Provide the (x, y) coordinate of the cell's center where the given text is located.  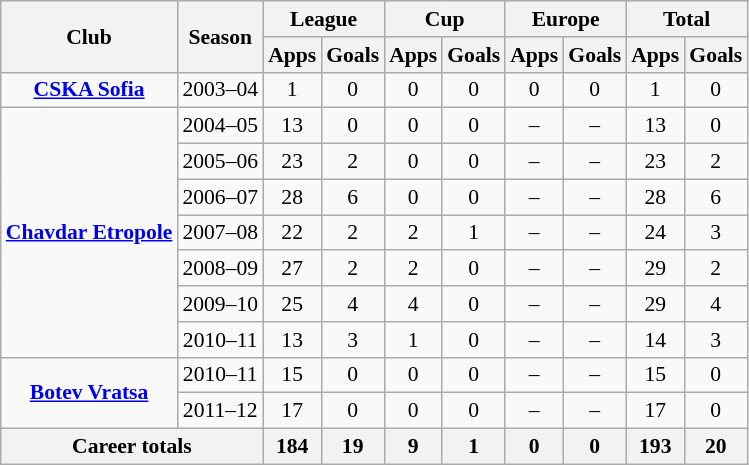
Botev Vratsa (90, 392)
27 (292, 269)
2011–12 (220, 411)
2003–04 (220, 90)
2006–07 (220, 197)
Chavdar Etropole (90, 232)
2007–08 (220, 233)
2009–10 (220, 304)
Season (220, 36)
22 (292, 233)
Cup (444, 19)
19 (352, 447)
Club (90, 36)
2008–09 (220, 269)
2004–05 (220, 126)
184 (292, 447)
14 (655, 340)
Career totals (132, 447)
League (324, 19)
24 (655, 233)
193 (655, 447)
20 (716, 447)
CSKA Sofia (90, 90)
Total (686, 19)
Europe (566, 19)
25 (292, 304)
9 (413, 447)
2005–06 (220, 162)
